From the cell containing the given text, extract its center point as [X, Y] coordinate. 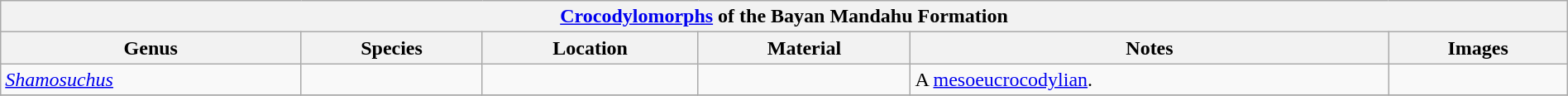
Shamosuchus [151, 79]
Genus [151, 48]
Material [804, 48]
Images [1478, 48]
Species [392, 48]
Notes [1150, 48]
A mesoeucrocodylian. [1150, 79]
Crocodylomorphs of the Bayan Mandahu Formation [784, 17]
Location [590, 48]
